Identify which cell holds the provided text, then report its [X, Y] central coordinate. 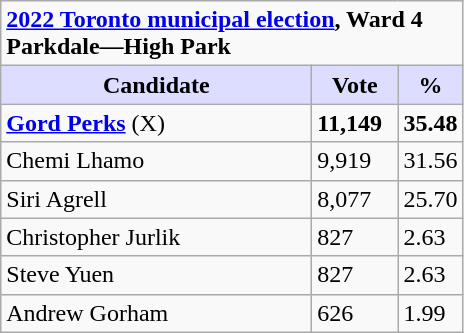
8,077 [355, 199]
Vote [355, 85]
Gord Perks (X) [156, 123]
31.56 [430, 161]
% [430, 85]
626 [355, 313]
11,149 [355, 123]
1.99 [430, 313]
25.70 [430, 199]
Christopher Jurlik [156, 237]
2022 Toronto municipal election, Ward 4 Parkdale—High Park [232, 34]
Siri Agrell [156, 199]
Steve Yuen [156, 275]
Chemi Lhamo [156, 161]
9,919 [355, 161]
Andrew Gorham [156, 313]
35.48 [430, 123]
Candidate [156, 85]
